Detect which cell encompasses the target text, then output its (X, Y) center coordinate. 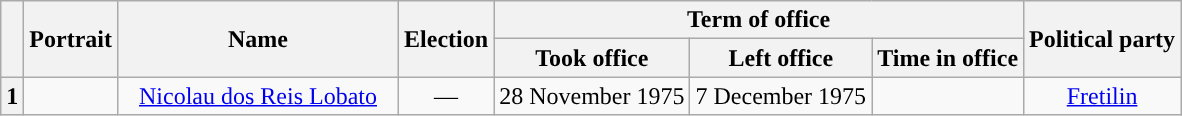
Term of office (759, 20)
Fretilin (1102, 96)
1 (12, 96)
7 December 1975 (781, 96)
Political party (1102, 39)
Election (446, 39)
Nicolau dos Reis Lobato (258, 96)
Name (258, 39)
Left office (781, 58)
28 November 1975 (592, 96)
— (446, 96)
Portrait (71, 39)
Took office (592, 58)
Time in office (948, 58)
